Capture the cell that displays the provided text and extract its [x, y] central coordinate. 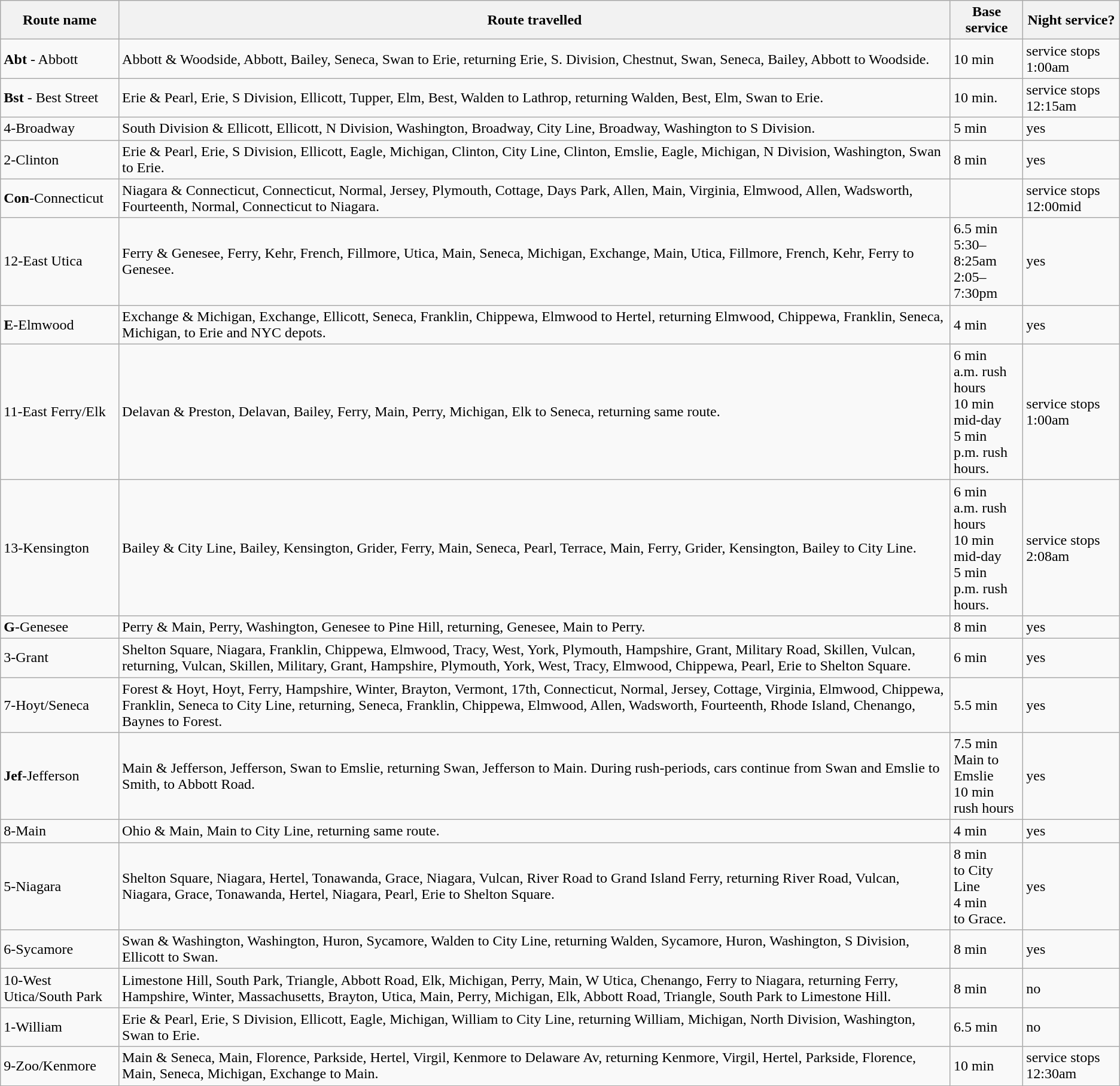
8 minto City Line4 minto Grace. [986, 886]
5.5 min [986, 704]
6.5 min [986, 1027]
6 min [986, 658]
service stops 12:30am [1071, 1066]
Jef-Jefferson [60, 776]
Ferry & Genesee, Ferry, Kehr, French, Fillmore, Utica, Main, Seneca, Michigan, Exchange, Main, Utica, Fillmore, French, Kehr, Ferry to Genesee. [535, 261]
Erie & Pearl, Erie, S Division, Ellicott, Tupper, Elm, Best, Walden to Lathrop, returning Walden, Best, Elm, Swan to Erie. [535, 98]
service stops 12:00mid [1071, 199]
10-West Utica/South Park [60, 988]
service stops 12:15am [1071, 98]
6.5 min5:30–8:25am2:05–7:30pm [986, 261]
Night service? [1071, 20]
4-Broadway [60, 129]
5 min [986, 129]
10 min. [986, 98]
Ohio & Main, Main to City Line, returning same route. [535, 831]
Route travelled [535, 20]
3-Grant [60, 658]
Bailey & City Line, Bailey, Kensington, Grider, Ferry, Main, Seneca, Pearl, Terrace, Main, Ferry, Grider, Kensington, Bailey to City Line. [535, 548]
Con-Connecticut [60, 199]
6-Sycamore [60, 950]
5-Niagara [60, 886]
Delavan & Preston, Delavan, Bailey, Ferry, Main, Perry, Michigan, Elk to Seneca, returning same route. [535, 411]
1-William [60, 1027]
9-Zoo/Kenmore [60, 1066]
2-Clinton [60, 159]
South Division & Ellicott, Ellicott, N Division, Washington, Broadway, City Line, Broadway, Washington to S Division. [535, 129]
7.5 minMain to Emslie10 minrush hours [986, 776]
Abt - Abbott [60, 59]
G-Genesee [60, 627]
7-Hoyt/Seneca [60, 704]
13-Kensington [60, 548]
Perry & Main, Perry, Washington, Genesee to Pine Hill, returning, Genesee, Main to Perry. [535, 627]
8-Main [60, 831]
Base service [986, 20]
12-East Utica [60, 261]
Abbott & Woodside, Abbott, Bailey, Seneca, Swan to Erie, returning Erie, S. Division, Chestnut, Swan, Seneca, Bailey, Abbott to Woodside. [535, 59]
Swan & Washington, Washington, Huron, Sycamore, Walden to City Line, returning Walden, Sycamore, Huron, Washington, S Division, Ellicott to Swan. [535, 950]
Route name [60, 20]
Bst - Best Street [60, 98]
11-East Ferry/Elk [60, 411]
E-Elmwood [60, 324]
service stops 2:08am [1071, 548]
